Return (x, y) of the center of cell containing provided text 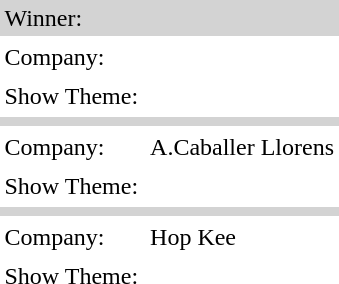
Hop Kee (242, 237)
Winner: (169, 18)
A.Caballer Llorens (242, 147)
